Pinpoint the cell where the given text exists, returning its (x, y) midpoint coordinate. 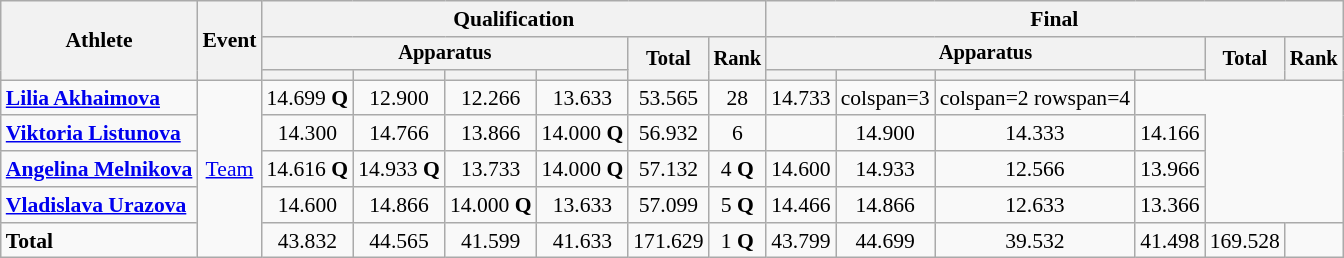
4 Q (738, 169)
14.933 (886, 169)
56.932 (668, 134)
14.933 Q (399, 169)
Vladislava Urazova (100, 205)
Athlete (100, 40)
13.733 (491, 169)
53.565 (668, 98)
57.099 (668, 205)
5 Q (738, 205)
57.132 (668, 169)
12.900 (399, 98)
14.699 Q (307, 98)
14.900 (886, 134)
14.766 (399, 134)
Angelina Melnikova (100, 169)
Event (229, 40)
colspan=2 rowspan=4 (1036, 98)
14.333 (1036, 134)
13.366 (1170, 205)
14.616 Q (307, 169)
Lilia Akhaimova (100, 98)
14.466 (800, 205)
14.300 (307, 134)
14.733 (800, 98)
6 (738, 134)
28 (738, 98)
Team (229, 169)
12.266 (491, 98)
Final (1054, 19)
13.866 (491, 134)
12.633 (1036, 205)
12.566 (1036, 169)
13.966 (1170, 169)
14.166 (1170, 134)
Qualification (514, 19)
Viktoria Listunova (100, 134)
colspan=3 (886, 98)
